Detect which cell encompasses the target text, then output its (X, Y) center coordinate. 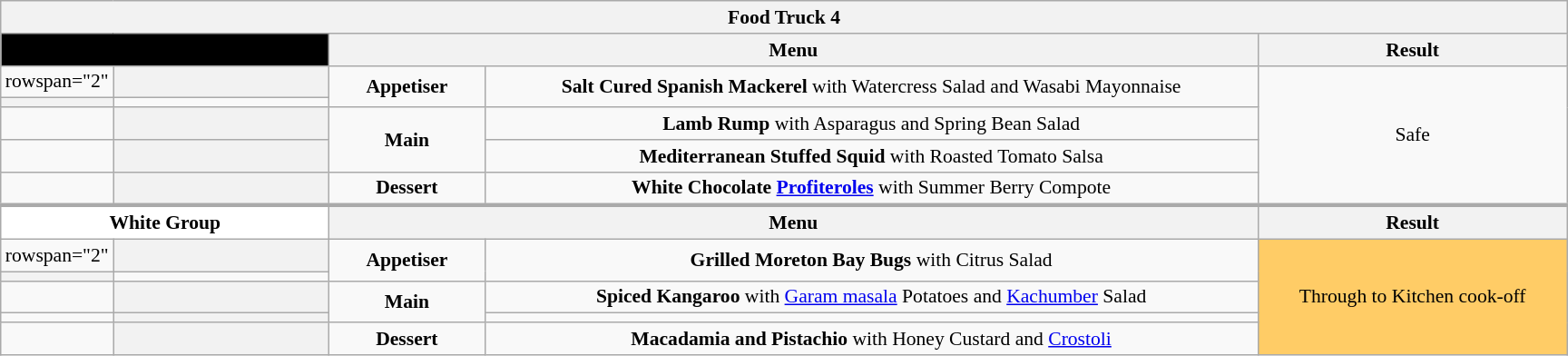
Grilled Moreton Bay Bugs with Citrus Salad (871, 261)
Macadamia and Pistachio with Honey Custard and Crostoli (871, 339)
Food Truck 4 (784, 17)
Salt Cured Spanish Mackerel with Watercress Salad and Wasabi Mayonnaise (871, 86)
Mediterranean Stuffed Squid with Roasted Tomato Salsa (871, 156)
Safe (1412, 135)
White Chocolate Profiteroles with Summer Berry Compote (871, 189)
Spiced Kangaroo with Garam masala Potatoes and Kachumber Salad (871, 297)
White Group (165, 223)
Through to Kitchen cook-off (1412, 298)
Lamb Rump with Asparagus and Spring Bean Salad (871, 124)
